Capture the cell that displays the provided text and extract its [X, Y] central coordinate. 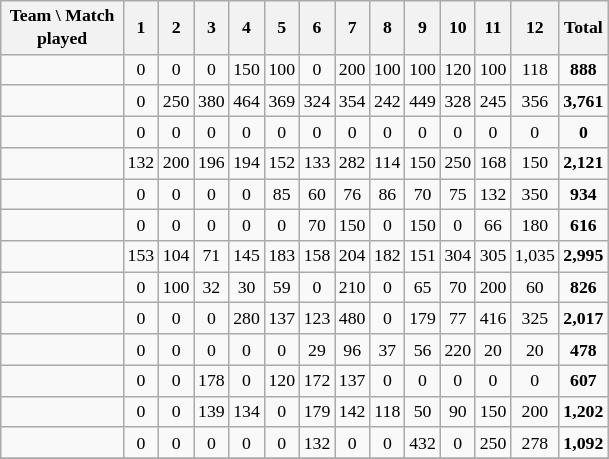
416 [492, 318]
220 [458, 350]
133 [316, 162]
172 [316, 380]
178 [212, 380]
480 [352, 318]
85 [282, 194]
196 [212, 162]
123 [316, 318]
607 [584, 380]
194 [246, 162]
1 [140, 28]
142 [352, 412]
204 [352, 256]
1,035 [536, 256]
350 [536, 194]
478 [584, 350]
66 [492, 226]
6 [316, 28]
59 [282, 288]
7 [352, 28]
180 [536, 226]
2,995 [584, 256]
278 [536, 442]
90 [458, 412]
32 [212, 288]
356 [536, 100]
11 [492, 28]
65 [422, 288]
86 [388, 194]
432 [422, 442]
29 [316, 350]
134 [246, 412]
76 [352, 194]
50 [422, 412]
616 [584, 226]
3 [212, 28]
153 [140, 256]
826 [584, 288]
114 [388, 162]
245 [492, 100]
324 [316, 100]
354 [352, 100]
183 [282, 256]
145 [246, 256]
380 [212, 100]
30 [246, 288]
Team \ Match played [62, 28]
158 [316, 256]
77 [458, 318]
37 [388, 350]
282 [352, 162]
280 [246, 318]
75 [458, 194]
934 [584, 194]
2 [176, 28]
152 [282, 162]
328 [458, 100]
2,017 [584, 318]
464 [246, 100]
71 [212, 256]
182 [388, 256]
104 [176, 256]
304 [458, 256]
3,761 [584, 100]
1,202 [584, 412]
139 [212, 412]
2,121 [584, 162]
56 [422, 350]
888 [584, 70]
242 [388, 100]
210 [352, 288]
449 [422, 100]
325 [536, 318]
1,092 [584, 442]
151 [422, 256]
10 [458, 28]
168 [492, 162]
12 [536, 28]
305 [492, 256]
9 [422, 28]
4 [246, 28]
369 [282, 100]
96 [352, 350]
Total [584, 28]
8 [388, 28]
5 [282, 28]
